Determine the (x, y) coordinate at the center of the cell enclosing the given text.  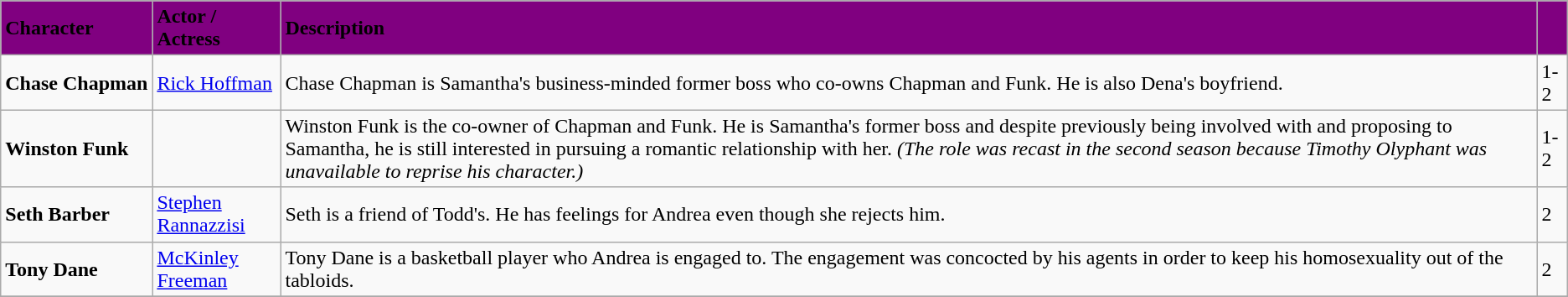
McKinley Freeman (216, 268)
Actor / Actress (216, 29)
Rick Hoffman (216, 82)
Tony Dane (77, 268)
Chase Chapman (77, 82)
Winston Funk (77, 148)
Chase Chapman is Samantha's business-minded former boss who co-owns Chapman and Funk. He is also Dena's boyfriend. (909, 82)
Character (77, 29)
Seth is a friend of Todd's. He has feelings for Andrea even though she rejects him. (909, 215)
Description (909, 29)
Stephen Rannazzisi (216, 215)
Seth Barber (77, 215)
